Locate the cell with the specified text and output its (x, y) center coordinate. 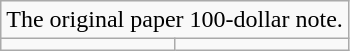
The original paper 100-dollar note. (175, 20)
